Provide the [X, Y] coordinate of the cell's center where the given text is located.  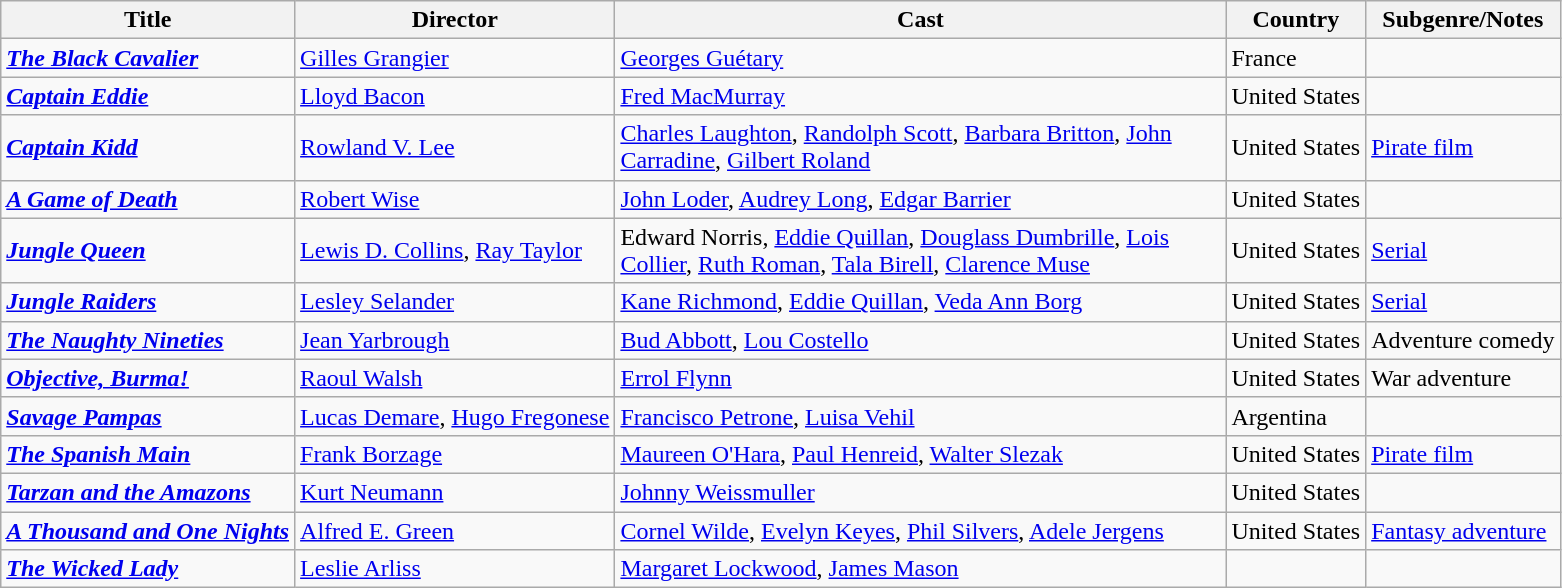
Cast [920, 20]
Errol Flynn [920, 378]
Johnny Weissmuller [920, 492]
Subgenre/Notes [1463, 20]
Edward Norris, Eddie Quillan, Douglass Dumbrille, Lois Collier, Ruth Roman, Tala Birell, Clarence Muse [920, 250]
Adventure comedy [1463, 340]
The Naughty Nineties [148, 340]
Alfred E. Green [455, 531]
A Game of Death [148, 199]
John Loder, Audrey Long, Edgar Barrier [920, 199]
France [1296, 58]
Tarzan and the Amazons [148, 492]
Argentina [1296, 416]
Cornel Wilde, Evelyn Keyes, Phil Silvers, Adele Jergens [920, 531]
Rowland V. Lee [455, 148]
Lloyd Bacon [455, 96]
War adventure [1463, 378]
Lesley Selander [455, 302]
Bud Abbott, Lou Costello [920, 340]
Maureen O'Hara, Paul Henreid, Walter Slezak [920, 454]
Robert Wise [455, 199]
Country [1296, 20]
A Thousand and One Nights [148, 531]
The Wicked Lady [148, 569]
Charles Laughton, Randolph Scott, Barbara Britton, John Carradine, Gilbert Roland [920, 148]
Frank Borzage [455, 454]
Fantasy adventure [1463, 531]
Lucas Demare, Hugo Fregonese [455, 416]
Georges Guétary [920, 58]
Kane Richmond, Eddie Quillan, Veda Ann Borg [920, 302]
Kurt Neumann [455, 492]
Objective, Burma! [148, 378]
Jungle Queen [148, 250]
Margaret Lockwood, James Mason [920, 569]
The Spanish Main [148, 454]
Lewis D. Collins, Ray Taylor [455, 250]
Raoul Walsh [455, 378]
Director [455, 20]
The Black Cavalier [148, 58]
Francisco Petrone, Luisa Vehil [920, 416]
Jean Yarbrough [455, 340]
Savage Pampas [148, 416]
Leslie Arliss [455, 569]
Captain Eddie [148, 96]
Jungle Raiders [148, 302]
Fred MacMurray [920, 96]
Title [148, 20]
Gilles Grangier [455, 58]
Captain Kidd [148, 148]
